For the text-containing cell, return its midpoint in (x, y) coordinate format. 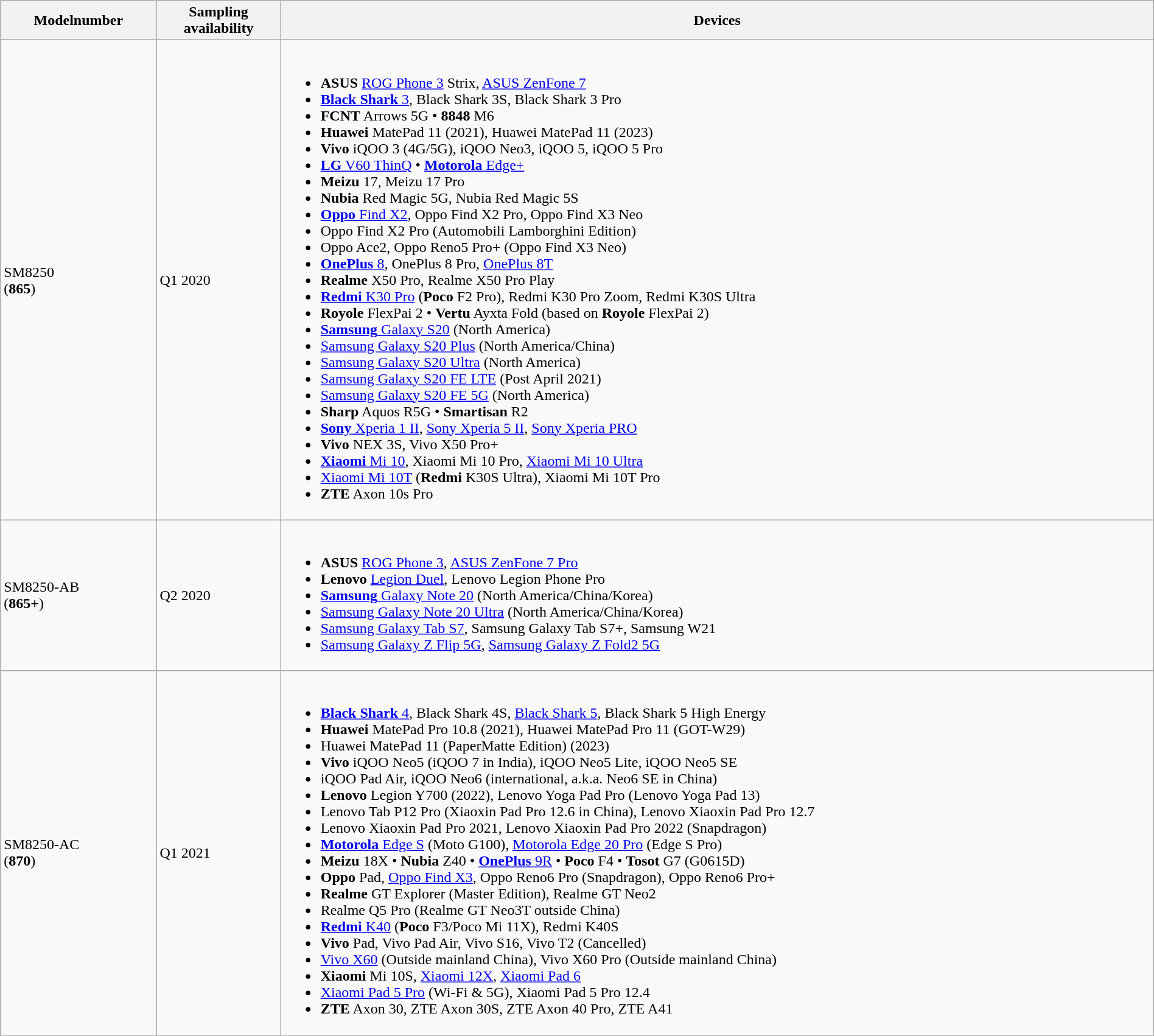
Devices (717, 21)
Q1 2020 (219, 280)
SM8250-AC (870) (79, 853)
SM8250 (865) (79, 280)
Q1 2021 (219, 853)
Modelnumber (79, 21)
Q2 2020 (219, 595)
SM8250-AB (865+) (79, 595)
Samplingavailability (219, 21)
